Provide the (x, y) coordinate of the cell's center where the given text is located.  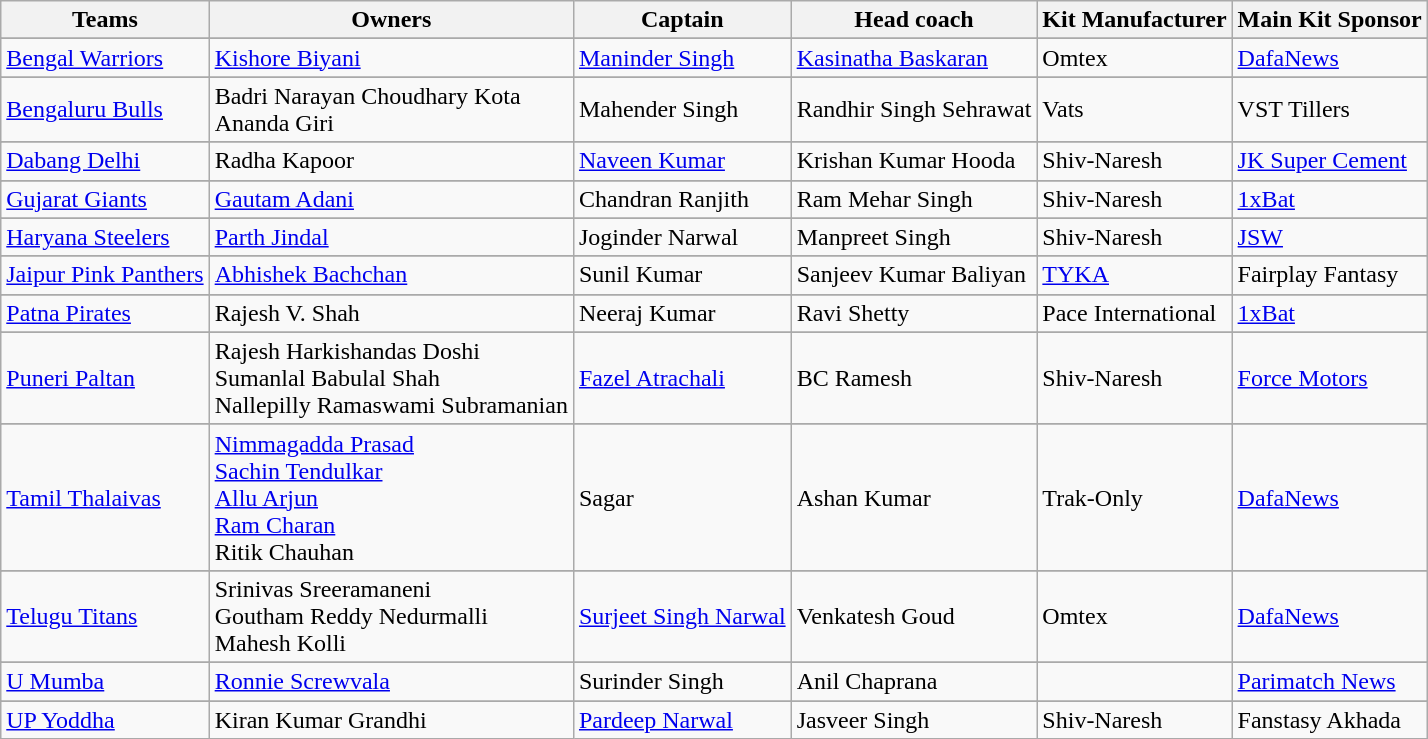
Surjeet Singh Narwal (682, 616)
Randhir Singh Sehrawat (914, 110)
Parth Jindal (391, 237)
Fairplay Fantasy (1330, 275)
Trak-Only (1134, 497)
Ashan Kumar (914, 497)
Badri Narayan Choudhary KotaAnanda Giri (391, 110)
Maninder Singh (682, 58)
Kiran Kumar Grandhi (391, 719)
Sanjeev Kumar Baliyan (914, 275)
Parimatch News (1330, 681)
Joginder Narwal (682, 237)
Ram Mehar Singh (914, 199)
Rajesh Harkishandas DoshiSumanlal Babulal ShahNallepilly Ramaswami Subramanian (391, 378)
Venkatesh Goud (914, 616)
Surinder Singh (682, 681)
Owners (391, 20)
Naveen Kumar (682, 161)
Radha Kapoor (391, 161)
Tamil Thalaivas (105, 497)
Captain (682, 20)
Anil Chaprana (914, 681)
Patna Pirates (105, 313)
Srinivas SreeramaneniGoutham Reddy NedurmalliMahesh Kolli (391, 616)
Fazel Atrachali (682, 378)
Pardeep Narwal (682, 719)
Puneri Paltan (105, 378)
Sagar (682, 497)
Teams (105, 20)
Krishan Kumar Hooda (914, 161)
Pace International (1134, 313)
Dabang Delhi (105, 161)
Sunil Kumar (682, 275)
Vats (1134, 110)
Gujarat Giants (105, 199)
Kit Manufacturer (1134, 20)
Abhishek Bachchan (391, 275)
Mahender Singh (682, 110)
Main Kit Sponsor (1330, 20)
Force Motors (1330, 378)
Telugu Titans (105, 616)
VST Tillers (1330, 110)
Fanstasy Akhada (1330, 719)
Neeraj Kumar (682, 313)
UP Yoddha (105, 719)
Ronnie Screwvala (391, 681)
Ravi Shetty (914, 313)
Bengal Warriors (105, 58)
Jasveer Singh (914, 719)
BC Ramesh (914, 378)
Gautam Adani (391, 199)
Haryana Steelers (105, 237)
Manpreet Singh (914, 237)
Jaipur Pink Panthers (105, 275)
TYKA (1134, 275)
JK Super Cement (1330, 161)
Rajesh V. Shah (391, 313)
Bengaluru Bulls (105, 110)
Kasinatha Baskaran (914, 58)
JSW (1330, 237)
Kishore Biyani (391, 58)
Chandran Ranjith (682, 199)
Nimmagadda PrasadSachin TendulkarAllu ArjunRam CharanRitik Chauhan (391, 497)
U Mumba (105, 681)
Head coach (914, 20)
